From the cell containing the given text, extract its center point as (X, Y) coordinate. 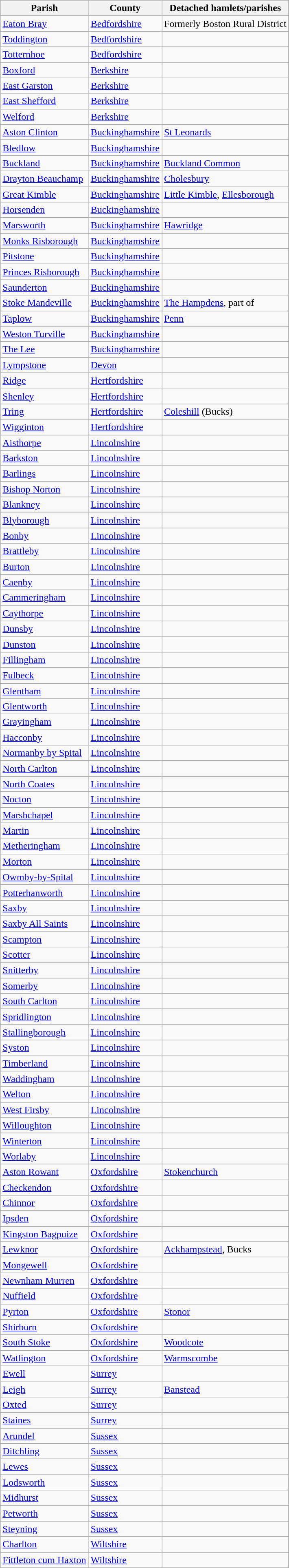
Dunsby (44, 629)
Hacconby (44, 738)
Lewes (44, 1467)
Winterton (44, 1141)
Pitstone (44, 256)
Hawridge (226, 225)
Lewknor (44, 1250)
Detached hamlets/parishes (226, 8)
Barkston (44, 458)
Nuffield (44, 1296)
Marshchapel (44, 815)
Dunston (44, 644)
Welton (44, 1094)
Somerby (44, 986)
Boxford (44, 70)
Leigh (44, 1389)
Worlaby (44, 1156)
Checkendon (44, 1188)
Horsenden (44, 210)
Caythorpe (44, 613)
Grayingham (44, 722)
Petworth (44, 1513)
Ackhampstead, Bucks (226, 1250)
North Carlton (44, 769)
Midhurst (44, 1498)
Cholesbury (226, 179)
East Garston (44, 86)
Little Kimble, Ellesborough (226, 194)
Blankney (44, 505)
West Firsby (44, 1110)
Stoke Mandeville (44, 303)
Weston Turville (44, 334)
Stonor (226, 1312)
Ridge (44, 380)
County (125, 8)
Pyrton (44, 1312)
Steyning (44, 1529)
Cammeringham (44, 598)
Fittleton cum Haxton (44, 1560)
East Shefford (44, 101)
Stokenchurch (226, 1172)
Shirburn (44, 1327)
Drayton Beauchamp (44, 179)
Glentworth (44, 707)
Welford (44, 117)
Arundel (44, 1435)
The Lee (44, 349)
Chinnor (44, 1203)
Parish (44, 8)
South Stoke (44, 1343)
Brattleby (44, 551)
Potterhanworth (44, 892)
Monks Risborough (44, 241)
Totternhoe (44, 55)
Saxby All Saints (44, 923)
Glentham (44, 691)
Buckland (44, 163)
Eaton Bray (44, 24)
Aston Rowant (44, 1172)
Shenley (44, 396)
Bishop Norton (44, 489)
Snitterby (44, 970)
Charlton (44, 1544)
Coleshill (Bucks) (226, 411)
Wigginton (44, 427)
Blyborough (44, 520)
Penn (226, 318)
Willoughton (44, 1125)
Buckland Common (226, 163)
Formerly Boston Rural District (226, 24)
Lympstone (44, 365)
Princes Risborough (44, 272)
Lodsworth (44, 1482)
Fillingham (44, 660)
Timberland (44, 1063)
Great Kimble (44, 194)
Scampton (44, 939)
Owmby-by-Spital (44, 877)
Bledlow (44, 148)
Kingston Bagpuize (44, 1234)
Normanby by Spital (44, 753)
Syston (44, 1048)
Scotter (44, 955)
Bonby (44, 536)
Ewell (44, 1374)
Metheringham (44, 846)
Morton (44, 861)
Burton (44, 567)
Staines (44, 1420)
Caenby (44, 582)
Banstead (226, 1389)
Oxted (44, 1405)
Waddingham (44, 1079)
Stallingborough (44, 1032)
The Hampdens, part of (226, 303)
Toddington (44, 39)
South Carlton (44, 1001)
Devon (125, 365)
Saunderton (44, 287)
Mongewell (44, 1265)
Ipsden (44, 1219)
Newnham Murren (44, 1281)
Nocton (44, 799)
Spridlington (44, 1017)
Taplow (44, 318)
Fulbeck (44, 675)
Ditchling (44, 1451)
Aisthorpe (44, 442)
Watlington (44, 1358)
Saxby (44, 908)
Warmscombe (226, 1358)
Martin (44, 830)
Woodcote (226, 1343)
Tring (44, 411)
North Coates (44, 784)
Marsworth (44, 225)
St Leonards (226, 132)
Aston Clinton (44, 132)
Barlings (44, 474)
